Search for the cell housing the specified text and yield its (x, y) center coordinate. 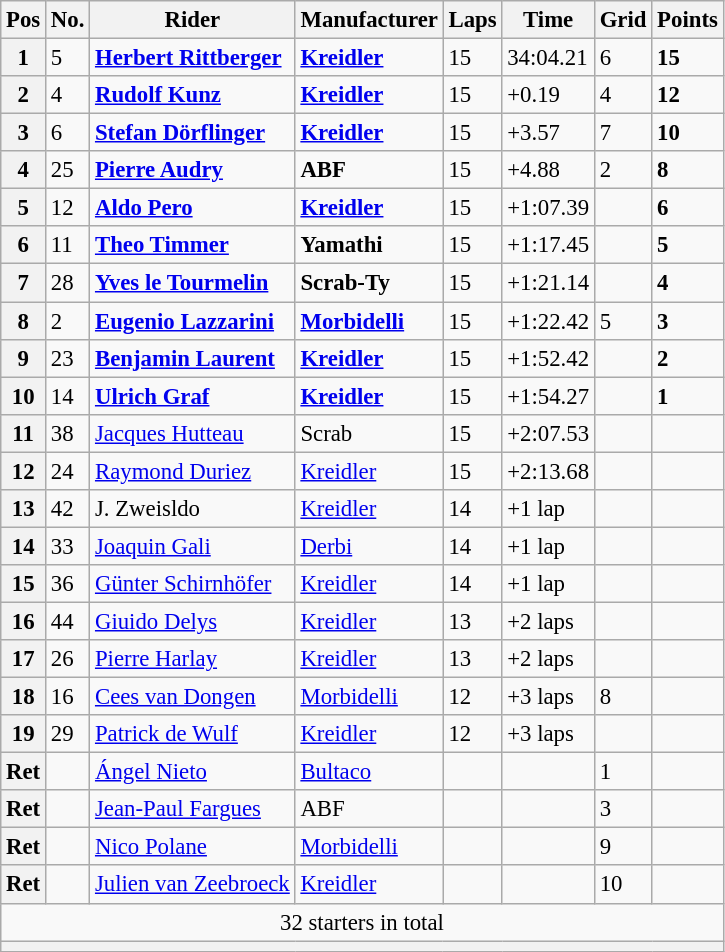
+3.57 (548, 133)
Bultaco (369, 772)
+1:54.27 (548, 396)
29 (68, 734)
42 (68, 509)
+0.19 (548, 95)
+1:22.42 (548, 321)
+1:21.14 (548, 283)
Nico Polane (192, 847)
36 (68, 584)
19 (24, 734)
Scrab-Ty (369, 283)
Julien van Zeebroeck (192, 885)
+1:52.42 (548, 358)
Yves le Tourmelin (192, 283)
Yamathi (369, 245)
J. Zweisldo (192, 509)
Patrick de Wulf (192, 734)
23 (68, 358)
Pierre Harlay (192, 659)
44 (68, 621)
Benjamin Laurent (192, 358)
33 (68, 546)
Günter Schirnhöfer (192, 584)
Pos (24, 20)
Stefan Dörflinger (192, 133)
Rider (192, 20)
Derbi (369, 546)
34:04.21 (548, 58)
No. (68, 20)
Raymond Duriez (192, 471)
18 (24, 697)
Jacques Hutteau (192, 433)
Theo Timmer (192, 245)
24 (68, 471)
Aldo Pero (192, 208)
38 (68, 433)
Ulrich Graf (192, 396)
Scrab (369, 433)
+2:07.53 (548, 433)
Ángel Nieto (192, 772)
Herbert Rittberger (192, 58)
25 (68, 170)
28 (68, 283)
Jean-Paul Fargues (192, 809)
Eugenio Lazzarini (192, 321)
Points (688, 20)
Laps (472, 20)
17 (24, 659)
+1:07.39 (548, 208)
Grid (622, 20)
+2:13.68 (548, 471)
Manufacturer (369, 20)
+1:17.45 (548, 245)
Cees van Dongen (192, 697)
+4.88 (548, 170)
26 (68, 659)
Time (548, 20)
32 starters in total (362, 922)
Rudolf Kunz (192, 95)
Joaquin Gali (192, 546)
Pierre Audry (192, 170)
Giuido Delys (192, 621)
